Locate the cell with the specified text and output its [X, Y] center coordinate. 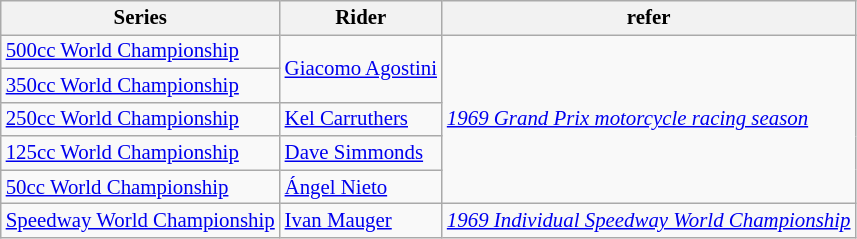
125cc World Championship [140, 153]
50cc World Championship [140, 187]
1969 Individual Speedway World Championship [649, 221]
Kel Carruthers [361, 119]
Series [140, 18]
1969 Grand Prix motorcycle racing season [649, 118]
Ángel Nieto [361, 187]
Ivan Mauger [361, 221]
350cc World Championship [140, 85]
500cc World Championship [140, 51]
Dave Simmonds [361, 153]
Giacomo Agostini [361, 68]
refer [649, 18]
Speedway World Championship [140, 221]
Rider [361, 18]
250cc World Championship [140, 119]
